Capture the cell that displays the provided text and extract its [X, Y] central coordinate. 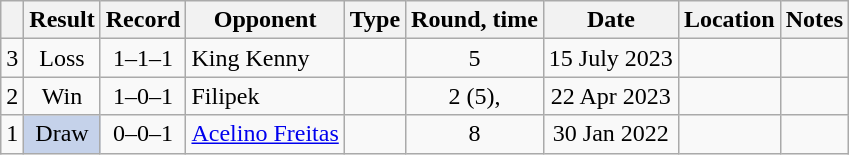
2 (5), [475, 96]
1 [12, 134]
Record [143, 20]
15 July 2023 [610, 58]
30 Jan 2022 [610, 134]
Win [62, 96]
1–1–1 [143, 58]
Round, time [475, 20]
Draw [62, 134]
Filipek [265, 96]
3 [12, 58]
Acelino Freitas [265, 134]
Date [610, 20]
Result [62, 20]
Notes [814, 20]
5 [475, 58]
22 Apr 2023 [610, 96]
Type [374, 20]
Opponent [265, 20]
2 [12, 96]
8 [475, 134]
King Kenny [265, 58]
Loss [62, 58]
1–0–1 [143, 96]
Location [729, 20]
0–0–1 [143, 134]
